Detect which cell encompasses the target text, then output its [X, Y] center coordinate. 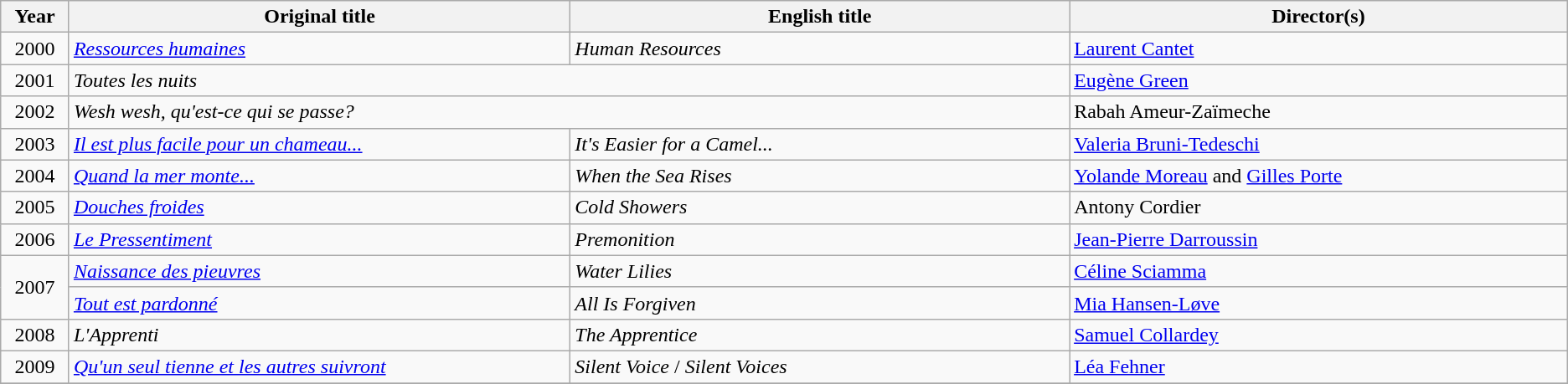
2008 [35, 335]
Wesh wesh, qu'est-ce qui se passe? [569, 112]
Valeria Bruni-Tedeschi [1318, 144]
Tout est pardonné [319, 303]
The Apprentice [820, 335]
Eugène Green [1318, 80]
2005 [35, 207]
When the Sea Rises [820, 176]
Laurent Cantet [1318, 49]
Jean-Pierre Darroussin [1318, 239]
Naissance des pieuvres [319, 271]
Quand la mer monte... [319, 176]
Le Pressentiment [319, 239]
Silent Voice / Silent Voices [820, 366]
Samuel Collardey [1318, 335]
English title [820, 17]
It's Easier for a Camel... [820, 144]
2006 [35, 239]
Mia Hansen-Løve [1318, 303]
2004 [35, 176]
Year [35, 17]
2003 [35, 144]
Cold Showers [820, 207]
Céline Sciamma [1318, 271]
Antony Cordier [1318, 207]
Rabah Ameur-Zaïmeche [1318, 112]
Human Resources [820, 49]
Toutes les nuits [569, 80]
Water Lilies [820, 271]
L'Apprenti [319, 335]
Premonition [820, 239]
2002 [35, 112]
Director(s) [1318, 17]
2007 [35, 287]
Qu'un seul tienne et les autres suivront [319, 366]
Ressources humaines [319, 49]
Il est plus facile pour un chameau... [319, 144]
All Is Forgiven [820, 303]
Original title [319, 17]
Léa Fehner [1318, 366]
2000 [35, 49]
Yolande Moreau and Gilles Porte [1318, 176]
Douches froides [319, 207]
2001 [35, 80]
2009 [35, 366]
